Locate the cell with the specified text and output its (X, Y) center coordinate. 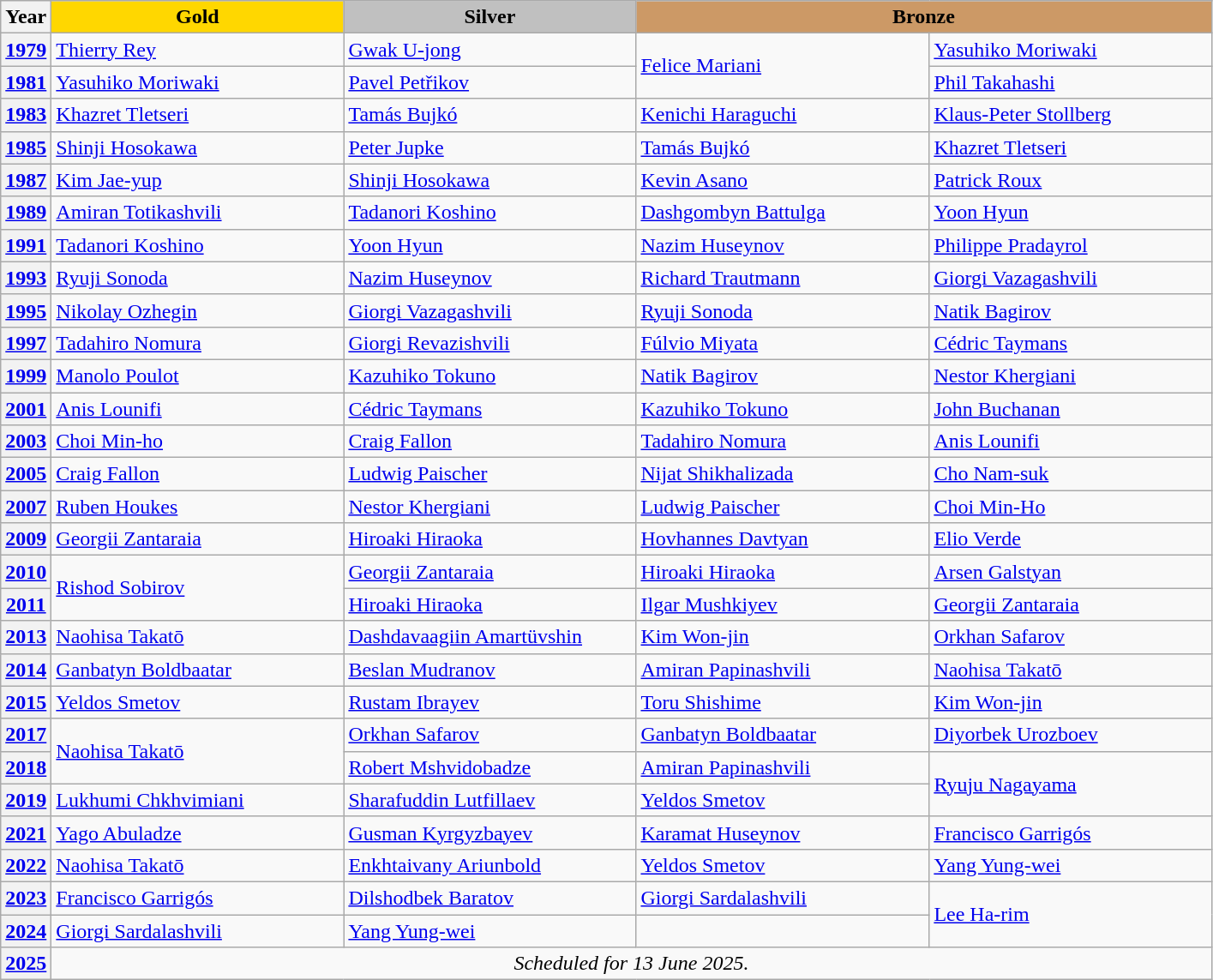
2001 (26, 409)
Lee Ha-rim (1070, 914)
1993 (26, 278)
Dilshodbek Baratov (490, 898)
Hovhannes Davtyan (783, 539)
Arsen Galstyan (1070, 572)
2013 (26, 637)
1983 (26, 115)
Gwak U-jong (490, 50)
Ilgar Mushkiyev (783, 604)
2010 (26, 572)
2009 (26, 539)
Diyorbek Urozboev (1070, 735)
Choi Min-Ho (1070, 507)
Felice Mariani (783, 66)
1989 (26, 213)
1981 (26, 82)
2005 (26, 474)
Lukhumi Chkhvimiani (197, 800)
Scheduled for 13 June 2025. (631, 964)
Philippe Pradayrol (1070, 245)
1979 (26, 50)
Beslan Mudranov (490, 670)
Nijat Shikhalizada (783, 474)
2007 (26, 507)
Klaus-Peter Stollberg (1070, 115)
Kenichi Haraguchi (783, 115)
Pavel Petřikov (490, 82)
Rishod Sobirov (197, 588)
Kevin Asano (783, 180)
2022 (26, 865)
1999 (26, 376)
1995 (26, 310)
Fúlvio Miyata (783, 343)
2017 (26, 735)
Choi Min-ho (197, 442)
Yago Abuladze (197, 833)
Robert Mshvidobadze (490, 767)
2019 (26, 800)
Ryuju Nagayama (1070, 784)
Silver (490, 17)
2018 (26, 767)
Enkhtaivany Ariunbold (490, 865)
2021 (26, 833)
2011 (26, 604)
2023 (26, 898)
2003 (26, 442)
Toru Shishime (783, 702)
Giorgi Revazishvili (490, 343)
1985 (26, 147)
Amiran Totikashvili (197, 213)
Dashgombyn Battulga (783, 213)
Bronze (924, 17)
1991 (26, 245)
Ruben Houkes (197, 507)
1987 (26, 180)
2025 (26, 964)
Rustam Ibrayev (490, 702)
Year (26, 17)
Elio Verde (1070, 539)
Gusman Kyrgyzbayev (490, 833)
Manolo Poulot (197, 376)
Gold (197, 17)
Dashdavaagiin Amartüvshin (490, 637)
Karamat Huseynov (783, 833)
Kim Jae-yup (197, 180)
Cho Nam-suk (1070, 474)
2015 (26, 702)
Thierry Rey (197, 50)
Phil Takahashi (1070, 82)
Sharafuddin Lutfillaev (490, 800)
2014 (26, 670)
Richard Trautmann (783, 278)
Peter Jupke (490, 147)
Nikolay Ozhegin (197, 310)
2024 (26, 930)
1997 (26, 343)
Patrick Roux (1070, 180)
John Buchanan (1070, 409)
